Identify which cell holds the provided text, then report its [x, y] central coordinate. 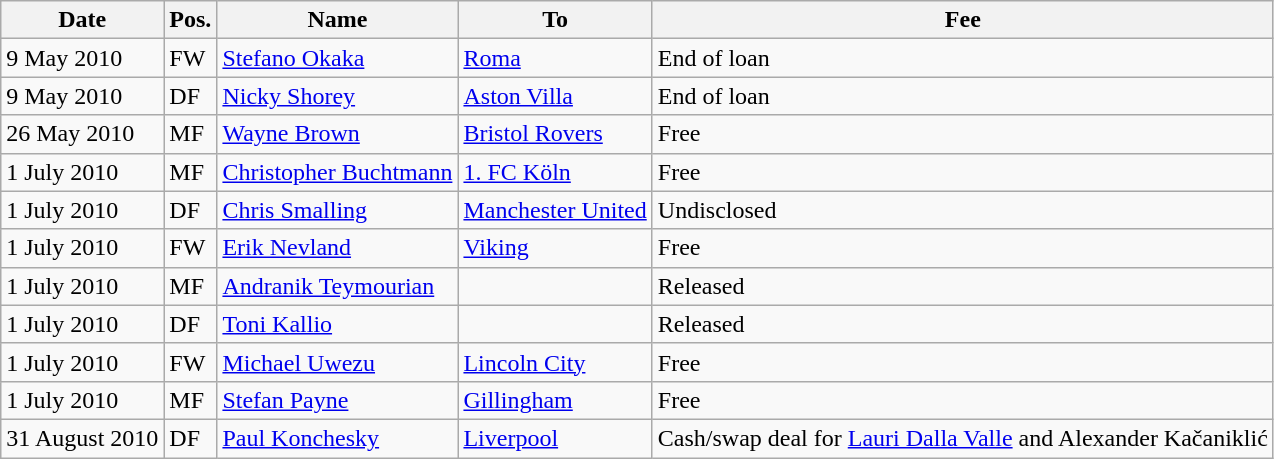
Michael Uwezu [338, 362]
Christopher Buchtmann [338, 172]
Bristol Rovers [555, 134]
Liverpool [555, 438]
Wayne Brown [338, 134]
1. FC Köln [555, 172]
Chris Smalling [338, 210]
Andranik Teymourian [338, 286]
26 May 2010 [82, 134]
Stefan Payne [338, 400]
Stefano Okaka [338, 58]
Viking [555, 248]
Lincoln City [555, 362]
Erik Nevland [338, 248]
Fee [962, 20]
Gillingham [555, 400]
Paul Konchesky [338, 438]
Pos. [190, 20]
Toni Kallio [338, 324]
31 August 2010 [82, 438]
Date [82, 20]
Nicky Shorey [338, 96]
Undisclosed [962, 210]
To [555, 20]
Aston Villa [555, 96]
Manchester United [555, 210]
Roma [555, 58]
Name [338, 20]
Cash/swap deal for Lauri Dalla Valle and Alexander Kačaniklić [962, 438]
